For the text-containing cell, return its midpoint in [X, Y] coordinate format. 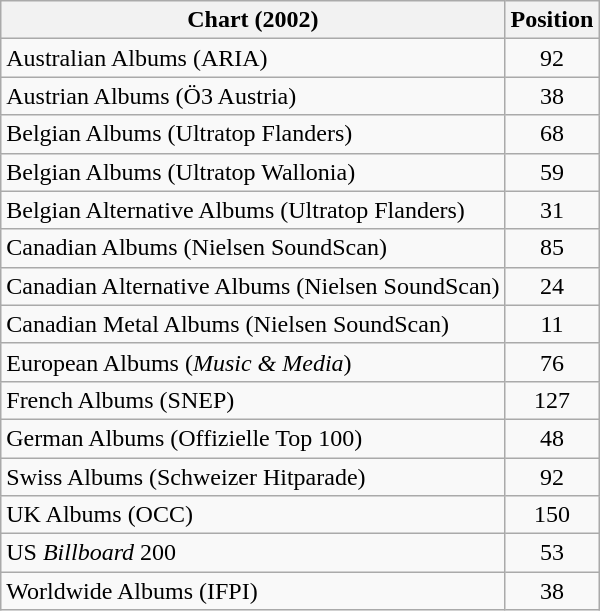
Position [552, 20]
85 [552, 248]
UK Albums (OCC) [253, 515]
Austrian Albums (Ö3 Austria) [253, 96]
Belgian Albums (Ultratop Wallonia) [253, 172]
Canadian Alternative Albums (Nielsen SoundScan) [253, 286]
Canadian Metal Albums (Nielsen SoundScan) [253, 324]
11 [552, 324]
127 [552, 400]
Chart (2002) [253, 20]
59 [552, 172]
150 [552, 515]
Canadian Albums (Nielsen SoundScan) [253, 248]
Swiss Albums (Schweizer Hitparade) [253, 477]
76 [552, 362]
68 [552, 134]
Worldwide Albums (IFPI) [253, 591]
31 [552, 210]
US Billboard 200 [253, 553]
53 [552, 553]
German Albums (Offizielle Top 100) [253, 438]
Australian Albums (ARIA) [253, 58]
Belgian Albums (Ultratop Flanders) [253, 134]
48 [552, 438]
European Albums (Music & Media) [253, 362]
Belgian Alternative Albums (Ultratop Flanders) [253, 210]
24 [552, 286]
French Albums (SNEP) [253, 400]
